Provide the [X, Y] coordinate of the cell's center where the given text is located.  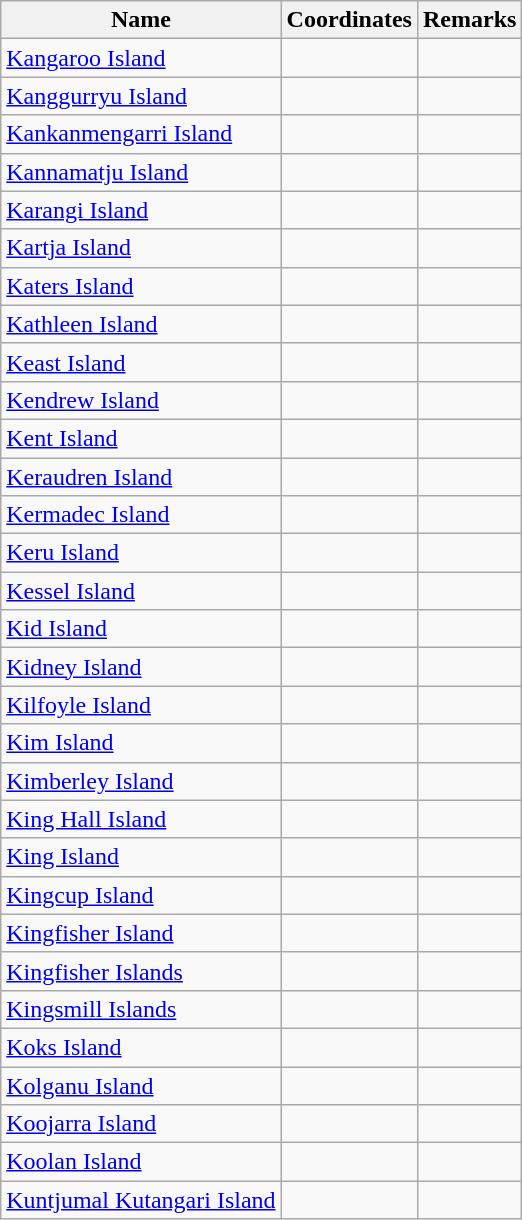
King Island [141, 857]
Name [141, 20]
Kingsmill Islands [141, 1009]
Koojarra Island [141, 1124]
Kid Island [141, 629]
Kingfisher Island [141, 933]
Kermadec Island [141, 515]
Kingfisher Islands [141, 971]
Remarks [469, 20]
Keraudren Island [141, 477]
Karangi Island [141, 210]
Keast Island [141, 362]
Kent Island [141, 438]
Kilfoyle Island [141, 705]
Kidney Island [141, 667]
Kangaroo Island [141, 58]
Kessel Island [141, 591]
Kingcup Island [141, 895]
Kolganu Island [141, 1085]
Kim Island [141, 743]
Koolan Island [141, 1162]
Kimberley Island [141, 781]
Katers Island [141, 286]
Keru Island [141, 553]
Kathleen Island [141, 324]
Kanggurryu Island [141, 96]
King Hall Island [141, 819]
Kendrew Island [141, 400]
Coordinates [349, 20]
Kartja Island [141, 248]
Kankanmengarri Island [141, 134]
Koks Island [141, 1047]
Kuntjumal Kutangari Island [141, 1200]
Kannamatju Island [141, 172]
